Scan for the cell matching the given text and deliver its (X, Y) coordinate at center. 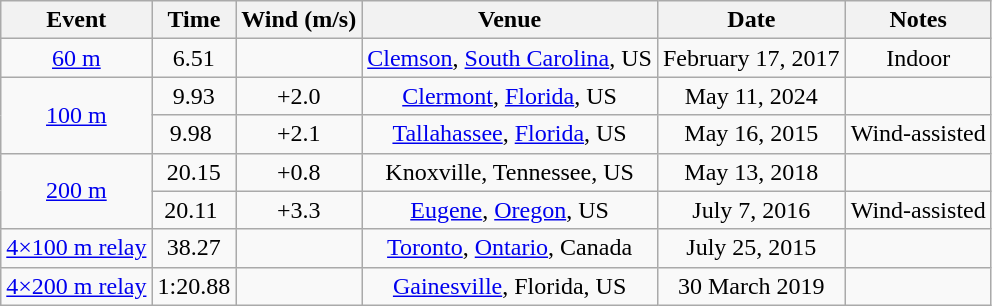
Wind (m/s) (299, 20)
4×200 m relay (76, 286)
+0.8 (299, 172)
May 13, 2018 (751, 172)
100 m (76, 115)
May 11, 2024 (751, 96)
1:20.88 (194, 286)
Clermont, Florida, US (510, 96)
Date (751, 20)
60 m (76, 58)
July 7, 2016 (751, 210)
+3.3 (299, 210)
May 16, 2015 (751, 134)
Notes (918, 20)
July 25, 2015 (751, 248)
200 m (76, 191)
Venue (510, 20)
+2.1 (299, 134)
Indoor (918, 58)
4×100 m relay (76, 248)
February 17, 2017 (751, 58)
20.11 (194, 210)
9.93 (194, 96)
Tallahassee, Florida, US (510, 134)
Eugene, Oregon, US (510, 210)
38.27 (194, 248)
Toronto, Ontario, Canada (510, 248)
30 March 2019 (751, 286)
Event (76, 20)
9.98 (194, 134)
Knoxville, Tennessee, US (510, 172)
Gainesville, Florida, US (510, 286)
Time (194, 20)
+2.0 (299, 96)
20.15 (194, 172)
Clemson, South Carolina, US (510, 58)
6.51 (194, 58)
